Capture the cell that displays the provided text and extract its [X, Y] central coordinate. 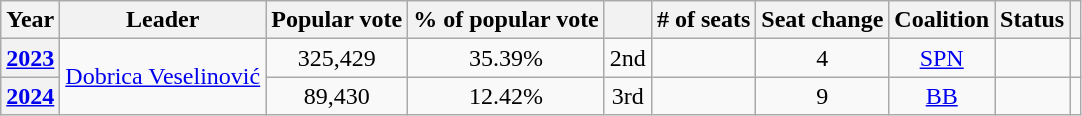
# of seats [703, 20]
2024 [30, 96]
35.39% [506, 58]
89,430 [337, 96]
Status [1032, 20]
Year [30, 20]
Leader [163, 20]
Popular vote [337, 20]
12.42% [506, 96]
3rd [628, 96]
2023 [30, 58]
Dobrica Veselinović [163, 77]
SPN [942, 58]
% of popular vote [506, 20]
Seat change [822, 20]
9 [822, 96]
Coalition [942, 20]
2nd [628, 58]
325,429 [337, 58]
BB [942, 96]
4 [822, 58]
